Search for the cell housing the specified text and yield its (X, Y) center coordinate. 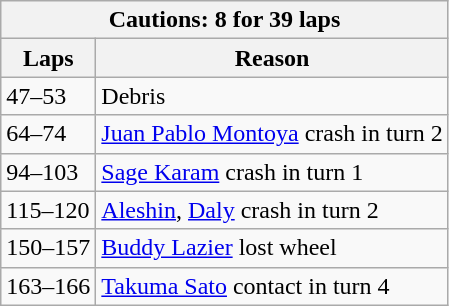
94–103 (48, 172)
Cautions: 8 for 39 laps (224, 20)
Takuma Sato contact in turn 4 (272, 286)
Debris (272, 96)
Reason (272, 58)
150–157 (48, 248)
47–53 (48, 96)
Aleshin, Daly crash in turn 2 (272, 210)
Laps (48, 58)
Buddy Lazier lost wheel (272, 248)
Juan Pablo Montoya crash in turn 2 (272, 134)
Sage Karam crash in turn 1 (272, 172)
163–166 (48, 286)
115–120 (48, 210)
64–74 (48, 134)
